Return the (x, y) coordinate for the center point of the cell that contains the specified text.  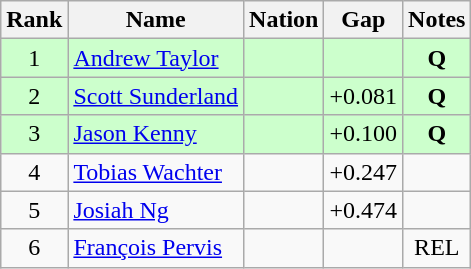
Josiah Ng (156, 210)
4 (34, 172)
Jason Kenny (156, 134)
6 (34, 248)
Rank (34, 20)
Andrew Taylor (156, 58)
François Pervis (156, 248)
+0.081 (364, 96)
+0.247 (364, 172)
3 (34, 134)
Name (156, 20)
Notes (437, 20)
Scott Sunderland (156, 96)
2 (34, 96)
+0.474 (364, 210)
5 (34, 210)
1 (34, 58)
Nation (284, 20)
Gap (364, 20)
REL (437, 248)
Tobias Wachter (156, 172)
+0.100 (364, 134)
